Pinpoint the cell where the given text exists, returning its (X, Y) midpoint coordinate. 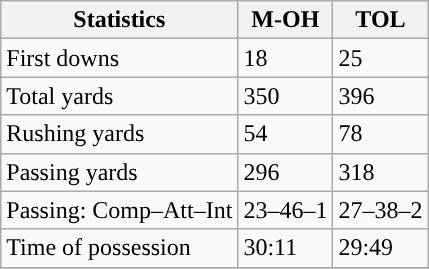
296 (286, 172)
30:11 (286, 248)
318 (380, 172)
29:49 (380, 248)
396 (380, 96)
Time of possession (120, 248)
First downs (120, 58)
23–46–1 (286, 210)
18 (286, 58)
Passing yards (120, 172)
Total yards (120, 96)
78 (380, 134)
25 (380, 58)
TOL (380, 20)
350 (286, 96)
Passing: Comp–Att–Int (120, 210)
M-OH (286, 20)
Rushing yards (120, 134)
54 (286, 134)
27–38–2 (380, 210)
Statistics (120, 20)
